Determine the [X, Y] coordinate at the center of the cell enclosing the given text.  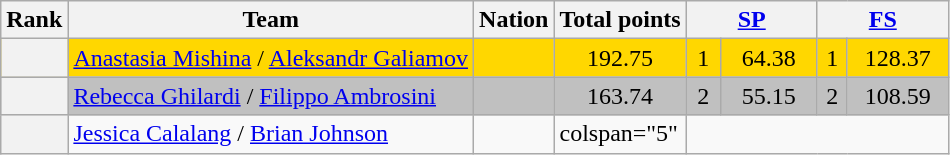
colspan="5" [620, 134]
55.15 [768, 96]
192.75 [620, 58]
Nation [514, 20]
108.59 [898, 96]
64.38 [768, 58]
Rank [34, 20]
FS [882, 20]
SP [752, 20]
Anastasia Mishina / Aleksandr Galiamov [271, 58]
Jessica Calalang / Brian Johnson [271, 134]
128.37 [898, 58]
Total points [620, 20]
Team [271, 20]
163.74 [620, 96]
Rebecca Ghilardi / Filippo Ambrosini [271, 96]
